Return the [X, Y] coordinate for the center point of the cell that contains the specified text.  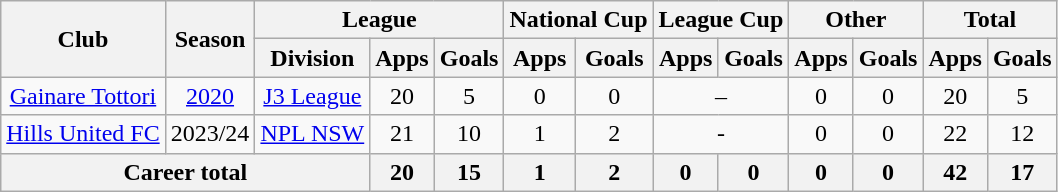
Career total [186, 172]
League Cup [721, 20]
NPL NSW [312, 134]
National Cup [578, 20]
Club [83, 39]
15 [469, 172]
Division [312, 58]
2020 [210, 96]
42 [955, 172]
Gainare Tottori [83, 96]
17 [1022, 172]
Other [856, 20]
– [721, 96]
J3 League [312, 96]
League [380, 20]
Hills United FC [83, 134]
Season [210, 39]
12 [1022, 134]
- [721, 134]
10 [469, 134]
2023/24 [210, 134]
21 [402, 134]
Total [990, 20]
22 [955, 134]
